Return [x, y] of the center of cell containing provided text 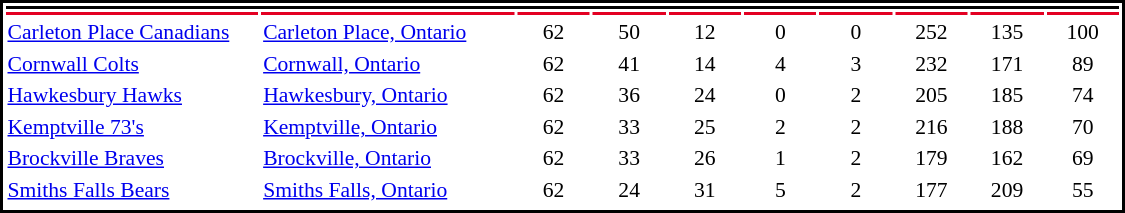
Brockville, Ontario [388, 158]
205 [932, 95]
69 [1082, 158]
179 [932, 158]
Smiths Falls, Ontario [388, 190]
171 [1008, 64]
Carleton Place, Ontario [388, 32]
14 [704, 64]
Cornwall, Ontario [388, 64]
89 [1082, 64]
Carleton Place Canadians [132, 32]
1 [780, 158]
232 [932, 64]
3 [856, 64]
135 [1008, 32]
Kemptville, Ontario [388, 126]
Kemptville 73's [132, 126]
Cornwall Colts [132, 64]
25 [704, 126]
188 [1008, 126]
252 [932, 32]
36 [630, 95]
162 [1008, 158]
209 [1008, 190]
4 [780, 64]
70 [1082, 126]
Hawkesbury, Ontario [388, 95]
74 [1082, 95]
185 [1008, 95]
Brockville Braves [132, 158]
12 [704, 32]
5 [780, 190]
55 [1082, 190]
100 [1082, 32]
Hawkesbury Hawks [132, 95]
41 [630, 64]
50 [630, 32]
26 [704, 158]
216 [932, 126]
Smiths Falls Bears [132, 190]
31 [704, 190]
177 [932, 190]
